Locate the cell with the specified text and output its (X, Y) center coordinate. 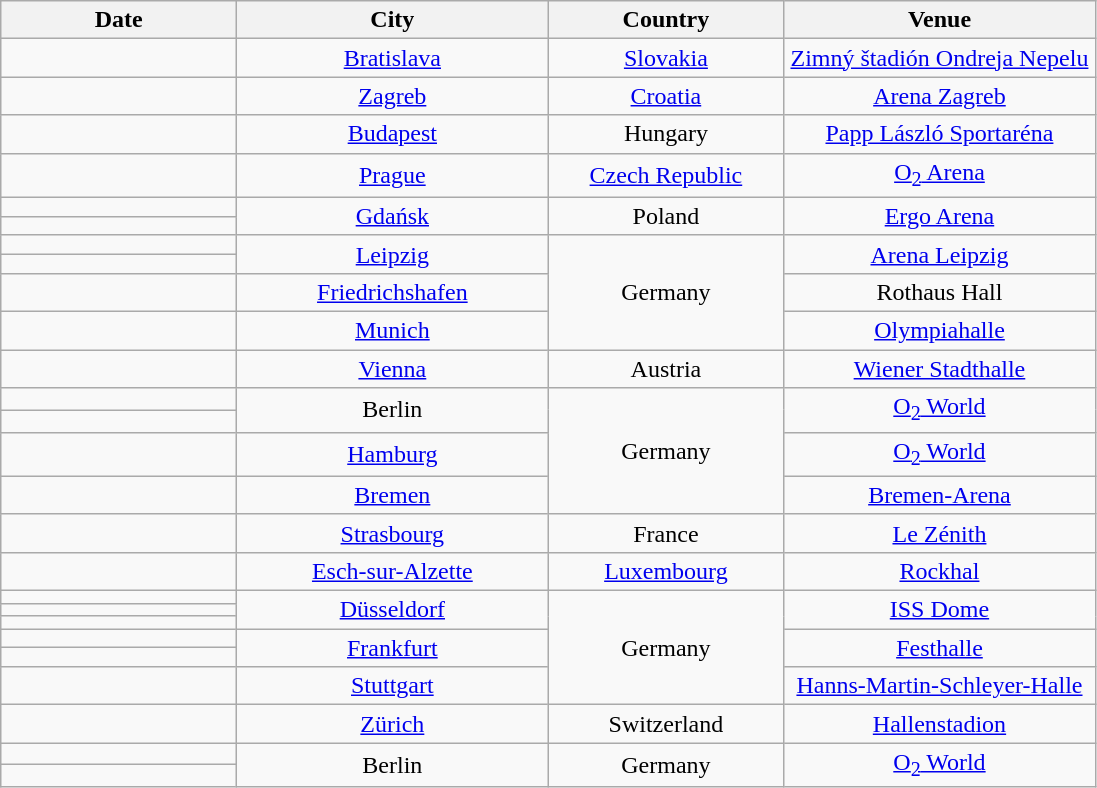
Arena Leipzig (940, 254)
Wiener Stadthalle (940, 369)
Frankfurt (392, 648)
Austria (666, 369)
Hallenstadion (940, 724)
O2 Arena (940, 175)
Ergo Arena (940, 216)
Leipzig (392, 254)
Zimný štadión Ondreja Nepelu (940, 58)
Venue (940, 20)
Munich (392, 331)
Czech Republic (666, 175)
Esch-sur-Alzette (392, 571)
Düsseldorf (392, 610)
Bratislava (392, 58)
Luxembourg (666, 571)
Switzerland (666, 724)
Zagreb (392, 96)
Bremen-Arena (940, 495)
Papp László Sportaréna (940, 134)
Hamburg (392, 454)
Slovakia (666, 58)
Croatia (666, 96)
Le Zénith (940, 533)
Country (666, 20)
Date (119, 20)
City (392, 20)
Strasbourg (392, 533)
ISS Dome (940, 610)
Arena Zagreb (940, 96)
Vienna (392, 369)
Hungary (666, 134)
Prague (392, 175)
Hanns-Martin-Schleyer-Halle (940, 686)
Bremen (392, 495)
Rockhal (940, 571)
Stuttgart (392, 686)
Friedrichshafen (392, 292)
Rothaus Hall (940, 292)
Gdańsk (392, 216)
Olympiahalle (940, 331)
Poland (666, 216)
France (666, 533)
Festhalle (940, 648)
Zürich (392, 724)
Budapest (392, 134)
